Pinpoint the cell where the given text exists, returning its (X, Y) midpoint coordinate. 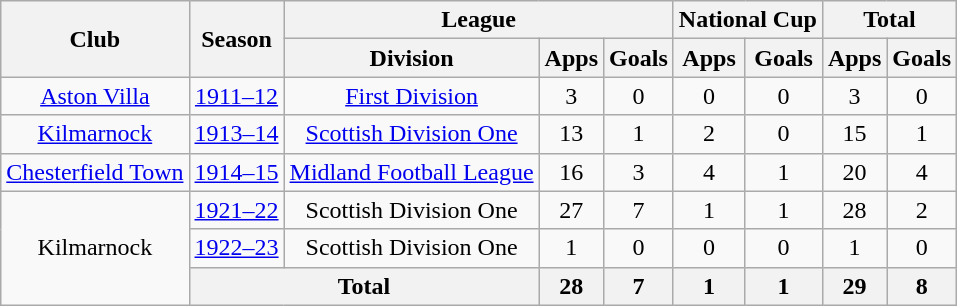
Midland Football League (412, 172)
1922–23 (236, 248)
1921–22 (236, 210)
20 (854, 172)
National Cup (748, 20)
29 (854, 286)
Club (95, 39)
Chesterfield Town (95, 172)
27 (571, 210)
1914–15 (236, 172)
1911–12 (236, 96)
16 (571, 172)
League (478, 20)
1913–14 (236, 134)
13 (571, 134)
8 (922, 286)
First Division (412, 96)
Season (236, 39)
Aston Villa (95, 96)
Division (412, 58)
15 (854, 134)
